Find where the given text appears and provide that cell's center as (x, y) coordinate. 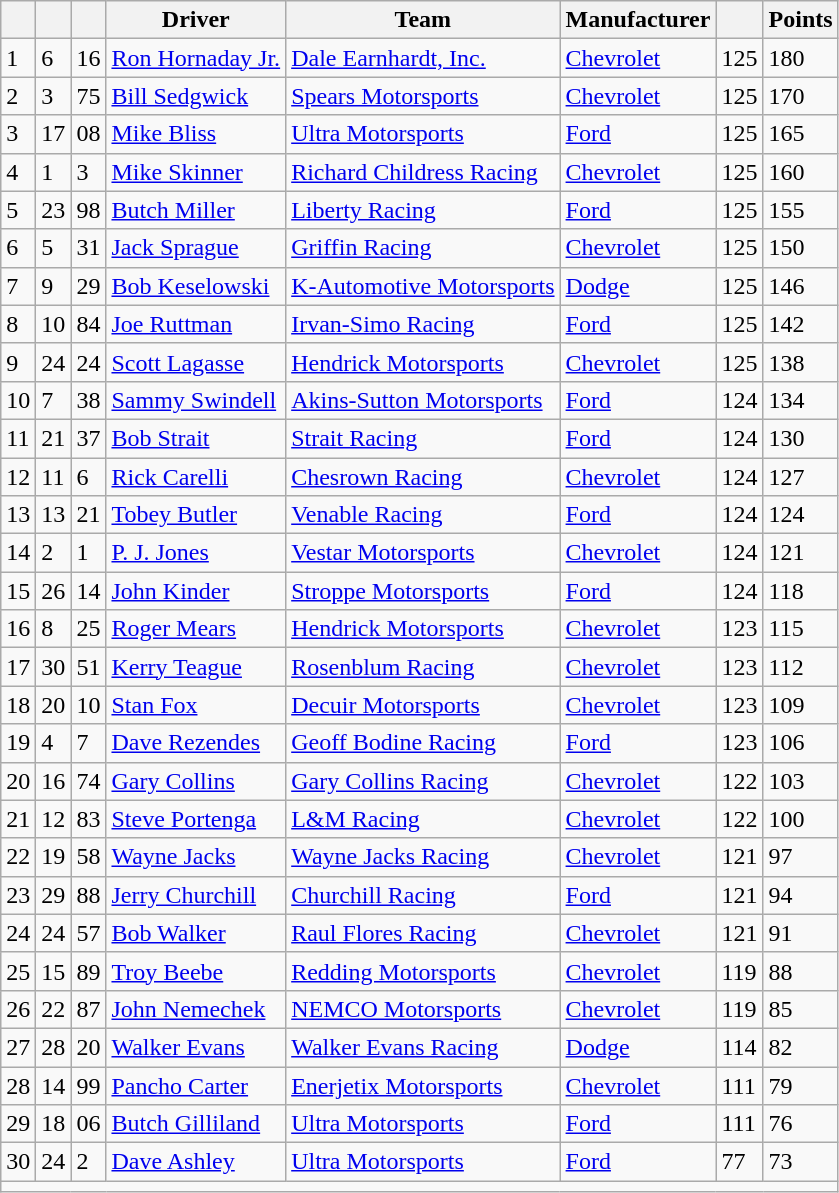
Sammy Swindell (196, 400)
Walker Evans (196, 1047)
57 (88, 933)
Raul Flores Racing (423, 933)
127 (800, 477)
103 (800, 781)
Butch Miller (196, 210)
Manufacturer (638, 20)
85 (800, 1009)
Team (423, 20)
58 (88, 857)
180 (800, 58)
74 (88, 781)
Kerry Teague (196, 667)
109 (800, 705)
31 (88, 248)
100 (800, 819)
114 (740, 1047)
115 (800, 629)
87 (88, 1009)
NEMCO Motorsports (423, 1009)
Gary Collins (196, 781)
Irvan-Simo Racing (423, 324)
99 (88, 1085)
Dave Rezendes (196, 743)
Chesrown Racing (423, 477)
Spears Motorsports (423, 96)
Vestar Motorsports (423, 553)
Redding Motorsports (423, 971)
Stan Fox (196, 705)
165 (800, 134)
Bob Keselowski (196, 286)
Bob Strait (196, 438)
83 (88, 819)
Mike Skinner (196, 172)
Gary Collins Racing (423, 781)
76 (800, 1124)
Pancho Carter (196, 1085)
Jack Sprague (196, 248)
27 (18, 1047)
Dale Earnhardt, Inc. (423, 58)
Steve Portenga (196, 819)
Bill Sedgwick (196, 96)
37 (88, 438)
Points (800, 20)
Churchill Racing (423, 895)
142 (800, 324)
Roger Mears (196, 629)
Venable Racing (423, 515)
134 (800, 400)
Mike Bliss (196, 134)
Ron Hornaday Jr. (196, 58)
84 (88, 324)
97 (800, 857)
82 (800, 1047)
08 (88, 134)
Tobey Butler (196, 515)
Jerry Churchill (196, 895)
98 (88, 210)
Strait Racing (423, 438)
Wayne Jacks (196, 857)
06 (88, 1124)
118 (800, 591)
Stroppe Motorsports (423, 591)
Walker Evans Racing (423, 1047)
Driver (196, 20)
75 (88, 96)
Akins-Sutton Motorsports (423, 400)
146 (800, 286)
94 (800, 895)
Bob Walker (196, 933)
79 (800, 1085)
Wayne Jacks Racing (423, 857)
Dave Ashley (196, 1162)
Joe Ruttman (196, 324)
Enerjetix Motorsports (423, 1085)
155 (800, 210)
John Nemechek (196, 1009)
91 (800, 933)
89 (88, 971)
Scott Lagasse (196, 362)
Richard Childress Racing (423, 172)
P. J. Jones (196, 553)
L&M Racing (423, 819)
77 (740, 1162)
38 (88, 400)
73 (800, 1162)
51 (88, 667)
Rick Carelli (196, 477)
Butch Gilliland (196, 1124)
160 (800, 172)
Decuir Motorsports (423, 705)
Geoff Bodine Racing (423, 743)
138 (800, 362)
112 (800, 667)
John Kinder (196, 591)
Troy Beebe (196, 971)
150 (800, 248)
106 (800, 743)
K-Automotive Motorsports (423, 286)
Liberty Racing (423, 210)
130 (800, 438)
Griffin Racing (423, 248)
170 (800, 96)
Rosenblum Racing (423, 667)
